Return [X, Y] of the center of cell containing provided text 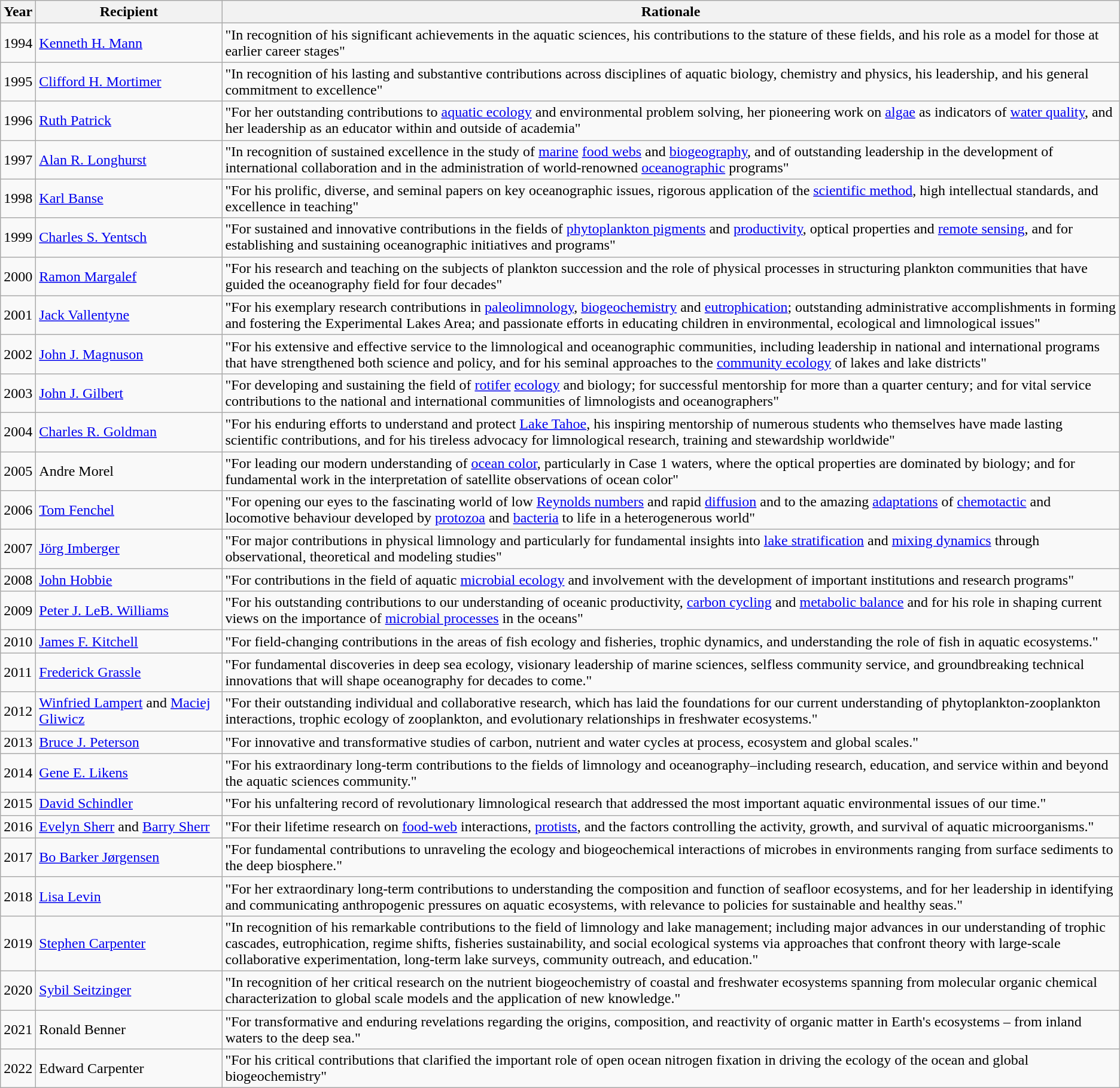
2016 [18, 826]
2011 [18, 673]
James F. Kitchell [129, 642]
2001 [18, 315]
Frederick Grassle [129, 673]
2004 [18, 432]
2005 [18, 470]
2019 [18, 943]
2022 [18, 1069]
2013 [18, 742]
Recipient [129, 12]
1994 [18, 43]
Clifford H. Mortimer [129, 81]
Charles R. Goldman [129, 432]
2018 [18, 896]
Gene E. Likens [129, 773]
Ronald Benner [129, 1029]
2007 [18, 549]
Evelyn Sherr and Barry Sherr [129, 826]
2020 [18, 990]
David Schindler [129, 804]
Jack Vallentyne [129, 315]
John J. Gilbert [129, 393]
Sybil Seitzinger [129, 990]
Karl Banse [129, 199]
"For innovative and transformative studies of carbon, nutrient and water cycles at process, ecosystem and global scales." [671, 742]
Peter J. LeB. Williams [129, 610]
Alan R. Longhurst [129, 159]
1999 [18, 237]
2021 [18, 1029]
2000 [18, 276]
1997 [18, 159]
Tom Fenchel [129, 510]
2002 [18, 354]
2010 [18, 642]
2006 [18, 510]
2009 [18, 610]
John Hobbie [129, 580]
Rationale [671, 12]
Ruth Patrick [129, 121]
John J. Magnuson [129, 354]
Year [18, 12]
Jörg Imberger [129, 549]
Kenneth H. Mann [129, 43]
1998 [18, 199]
1996 [18, 121]
1995 [18, 81]
"For contributions in the field of aquatic microbial ecology and involvement with the development of important institutions and research programs" [671, 580]
Winfried Lampert and Maciej Gliwicz [129, 711]
Bo Barker Jørgensen [129, 857]
"For his unfaltering record of revolutionary limnological research that addressed the most important aquatic environmental issues of our time." [671, 804]
Ramon Margalef [129, 276]
Edward Carpenter [129, 1069]
2014 [18, 773]
2012 [18, 711]
2003 [18, 393]
Bruce J. Peterson [129, 742]
2017 [18, 857]
2008 [18, 580]
Charles S. Yentsch [129, 237]
Lisa Levin [129, 896]
2015 [18, 804]
Stephen Carpenter [129, 943]
Andre Morel [129, 470]
